Provide the [x, y] coordinate of the cell's center where the given text is located.  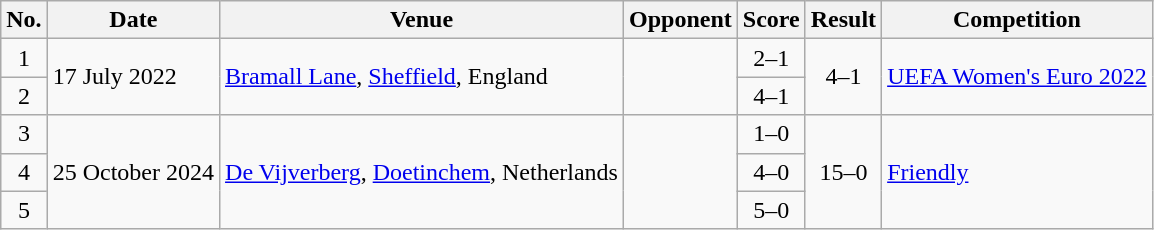
17 July 2022 [133, 77]
15–0 [843, 172]
4 [24, 172]
Bramall Lane, Sheffield, England [422, 77]
5 [24, 210]
4–0 [771, 172]
Venue [422, 20]
2–1 [771, 58]
Friendly [1018, 172]
Opponent [680, 20]
Score [771, 20]
1–0 [771, 134]
Competition [1018, 20]
1 [24, 58]
Date [133, 20]
No. [24, 20]
De Vijverberg, Doetinchem, Netherlands [422, 172]
3 [24, 134]
5–0 [771, 210]
UEFA Women's Euro 2022 [1018, 77]
2 [24, 96]
25 October 2024 [133, 172]
Result [843, 20]
